Scan for the cell matching the given text and deliver its [X, Y] coordinate at center. 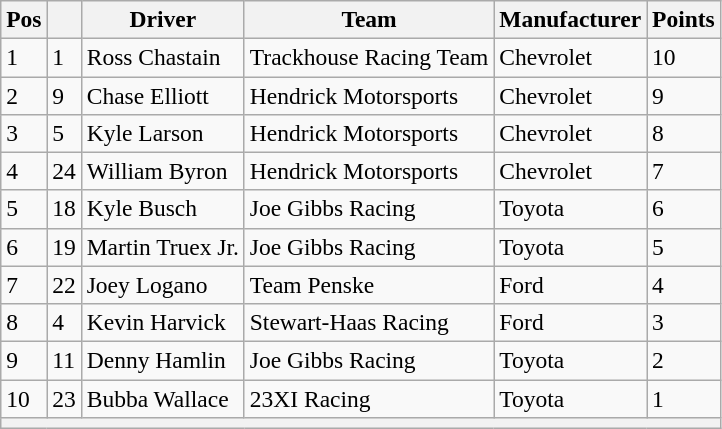
Ross Chastain [162, 57]
24 [64, 171]
18 [64, 209]
Bubba Wallace [162, 398]
Denny Hamlin [162, 360]
23 [64, 398]
Kyle Larson [162, 133]
Chase Elliott [162, 95]
Manufacturer [570, 19]
Points [684, 19]
19 [64, 247]
23XI Racing [368, 398]
Driver [162, 19]
Stewart-Haas Racing [368, 322]
22 [64, 285]
11 [64, 360]
Kevin Harvick [162, 322]
Team Penske [368, 285]
Joey Logano [162, 285]
Martin Truex Jr. [162, 247]
William Byron [162, 171]
Pos [24, 19]
Team [368, 19]
Trackhouse Racing Team [368, 57]
Kyle Busch [162, 209]
